Return the [x, y] coordinate for the center point of the cell that contains the specified text.  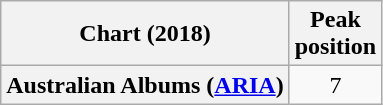
Chart (2018) [145, 34]
Australian Albums (ARIA) [145, 85]
7 [335, 85]
Peak position [335, 34]
